From the cell containing the given text, extract its center point as [X, Y] coordinate. 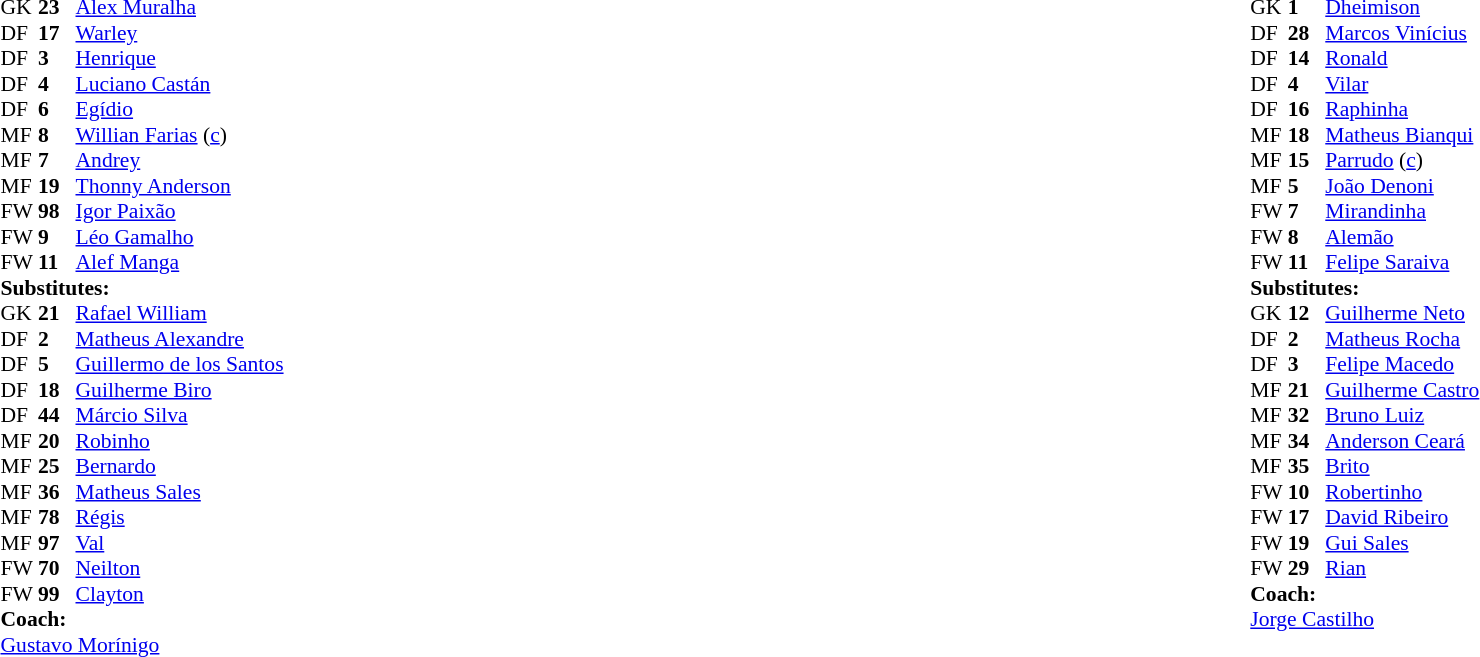
Bernardo [180, 467]
Guillermo de los Santos [180, 365]
Henrique [180, 59]
99 [57, 594]
Rafael William [180, 313]
Alemão [1402, 237]
Guilherme Neto [1402, 313]
Robertinho [1402, 492]
Luciano Castán [180, 84]
Anderson Ceará [1402, 441]
Márcio Silva [180, 415]
João Denoni [1402, 186]
Gui Sales [1402, 543]
Ronald [1402, 59]
34 [1307, 441]
Thonny Anderson [180, 186]
Matheus Sales [180, 492]
Igor Paixão [180, 211]
15 [1307, 161]
Parrudo (c) [1402, 161]
Vilar [1402, 84]
Neilton [180, 569]
36 [57, 492]
6 [57, 109]
Alef Manga [180, 263]
25 [57, 467]
28 [1307, 33]
14 [1307, 59]
Léo Gamalho [180, 237]
Val [180, 543]
Marcos Vinícius [1402, 33]
97 [57, 543]
Egídio [180, 109]
Matheus Rocha [1402, 339]
20 [57, 441]
98 [57, 211]
Andrey [180, 161]
Robinho [180, 441]
Jorge Castilho [1364, 619]
Bruno Luiz [1402, 415]
David Ribeiro [1402, 517]
9 [57, 237]
Willian Farias (c) [180, 135]
Brito [1402, 467]
Matheus Bianqui [1402, 135]
Matheus Alexandre [180, 339]
44 [57, 415]
35 [1307, 467]
29 [1307, 569]
32 [1307, 415]
78 [57, 517]
Felipe Macedo [1402, 365]
Clayton [180, 594]
12 [1307, 313]
Felipe Saraiva [1402, 263]
16 [1307, 109]
Warley [180, 33]
10 [1307, 492]
Rian [1402, 569]
Guilherme Biro [180, 390]
Raphinha [1402, 109]
Régis [180, 517]
Mirandinha [1402, 211]
Guilherme Castro [1402, 390]
70 [57, 569]
